Extract the (x, y) coordinate from the center of the cell holding the provided text.  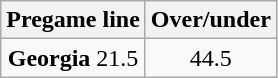
44.5 (210, 58)
Georgia 21.5 (74, 58)
Pregame line (74, 20)
Over/under (210, 20)
